Scan for the cell matching the given text and deliver its (x, y) coordinate at center. 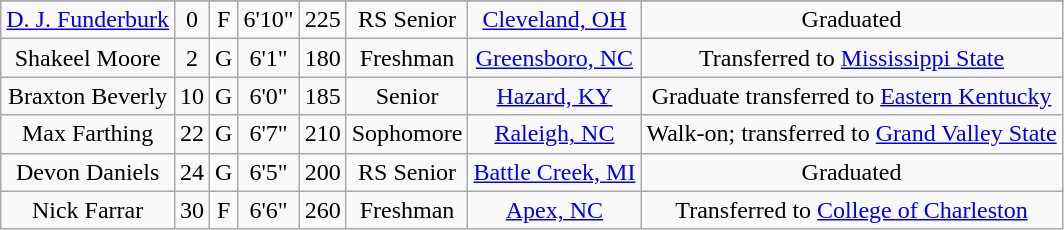
210 (322, 134)
10 (192, 96)
Walk-on; transferred to Grand Valley State (852, 134)
Max Farthing (88, 134)
Apex, NC (554, 210)
Transferred to Mississippi State (852, 58)
6'0" (268, 96)
Raleigh, NC (554, 134)
185 (322, 96)
0 (192, 20)
2 (192, 58)
Cleveland, OH (554, 20)
Sophomore (407, 134)
6'1" (268, 58)
Graduate transferred to Eastern Kentucky (852, 96)
Shakeel Moore (88, 58)
180 (322, 58)
Greensboro, NC (554, 58)
260 (322, 210)
Senior (407, 96)
D. J. Funderburk (88, 20)
200 (322, 172)
Hazard, KY (554, 96)
Devon Daniels (88, 172)
6'6" (268, 210)
6'5" (268, 172)
Braxton Beverly (88, 96)
225 (322, 20)
Nick Farrar (88, 210)
24 (192, 172)
22 (192, 134)
6'7" (268, 134)
30 (192, 210)
Battle Creek, MI (554, 172)
Transferred to College of Charleston (852, 210)
6'10" (268, 20)
